Return (x, y) of the center of cell containing provided text 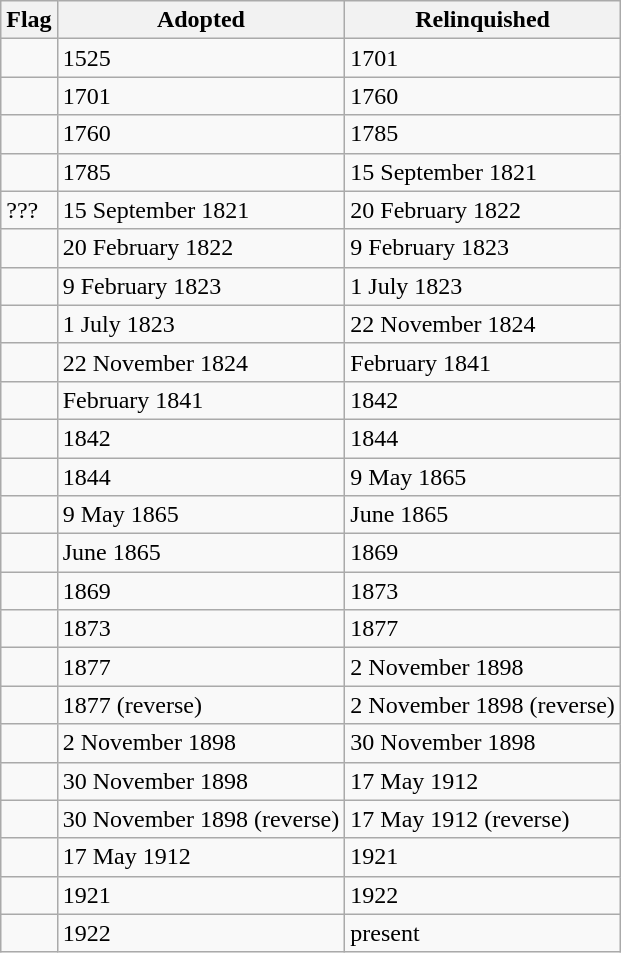
present (483, 933)
1877 (reverse) (201, 705)
17 May 1912 (reverse) (483, 819)
Relinquished (483, 20)
2 November 1898 (reverse) (483, 705)
Adopted (201, 20)
1525 (201, 58)
Flag (29, 20)
??? (29, 210)
30 November 1898 (reverse) (201, 819)
